Scan for the cell matching the given text and deliver its [X, Y] coordinate at center. 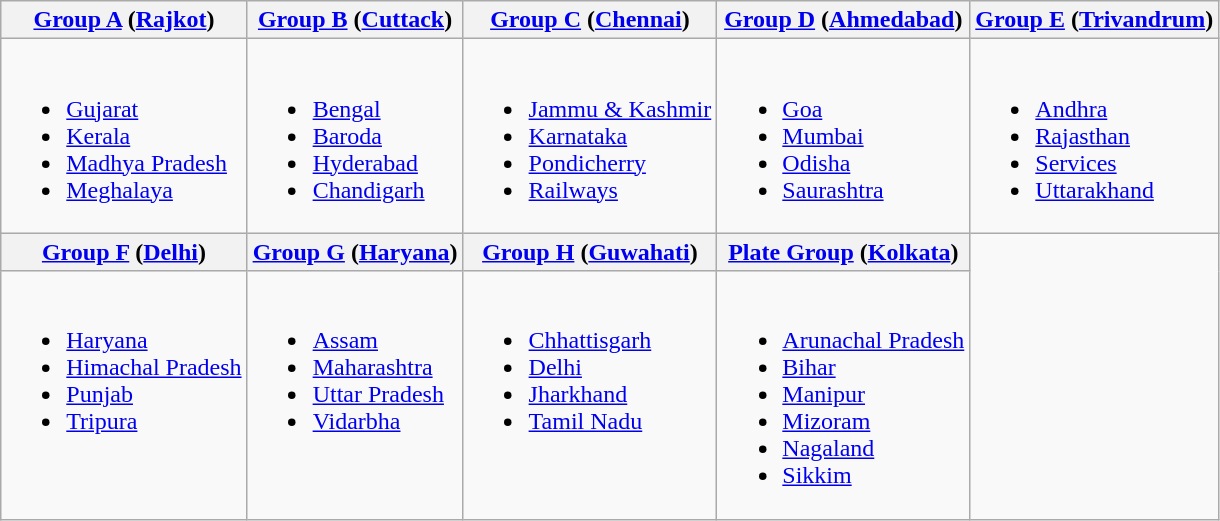
GujaratKeralaMadhya PradeshMeghalaya [124, 136]
Group H (Guwahati) [590, 252]
Plate Group (Kolkata) [844, 252]
GoaMumbaiOdishaSaurashtra [844, 136]
Group C (Chennai) [590, 20]
AssamMaharashtraUttar PradeshVidarbha [355, 395]
Group A (Rajkot) [124, 20]
BengalBarodaHyderabadChandigarh [355, 136]
Arunachal PradeshBiharManipurMizoramNagalandSikkim [844, 395]
Group F (Delhi) [124, 252]
Group E (Trivandrum) [1094, 20]
Group B (Cuttack) [355, 20]
HaryanaHimachal PradeshPunjabTripura [124, 395]
Jammu & KashmirKarnatakaPondicherryRailways [590, 136]
Group D (Ahmedabad) [844, 20]
Group G (Haryana) [355, 252]
ChhattisgarhDelhiJharkhandTamil Nadu [590, 395]
AndhraRajasthanServicesUttarakhand [1094, 136]
